Output the [X, Y] coordinate of the center of the cell containing the given text.  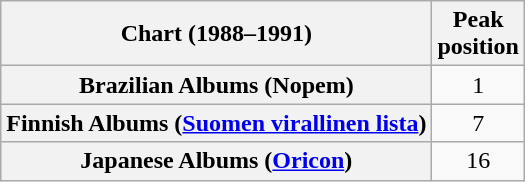
1 [478, 85]
7 [478, 123]
Brazilian Albums (Nopem) [216, 85]
16 [478, 161]
Finnish Albums (Suomen virallinen lista) [216, 123]
Japanese Albums (Oricon) [216, 161]
Peakposition [478, 34]
Chart (1988–1991) [216, 34]
